Capture the cell that displays the provided text and extract its [x, y] central coordinate. 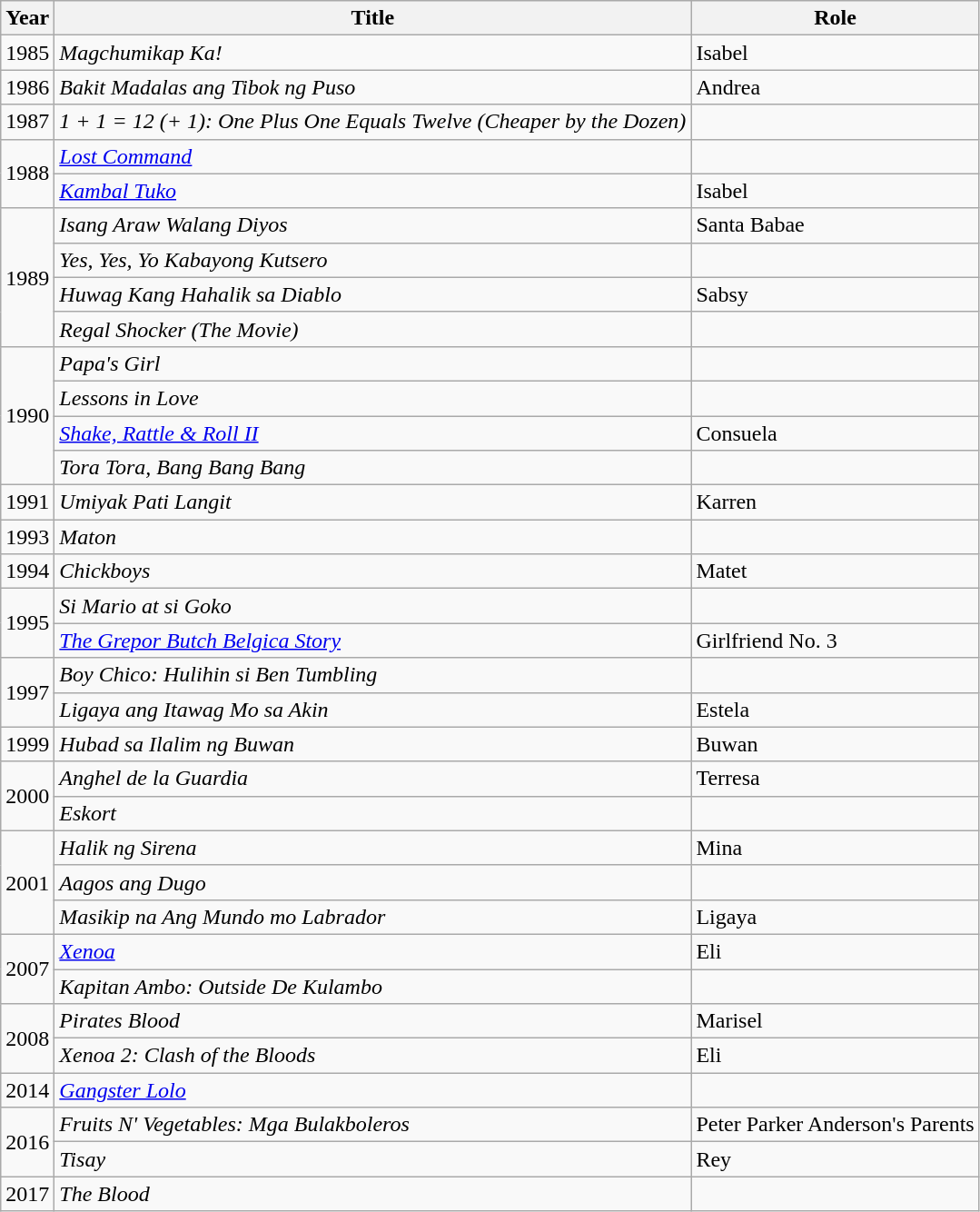
1994 [27, 571]
Yes, Yes, Yo Kabayong Kutsero [372, 260]
1988 [27, 174]
1995 [27, 623]
Mina [836, 848]
1985 [27, 53]
Aagos ang Dugo [372, 882]
Xenoa [372, 951]
2007 [27, 969]
Fruits N' Vegetables: Mga Bulakboleros [372, 1125]
Umiyak Pati Langit [372, 502]
1986 [27, 87]
Title [372, 18]
Marisel [836, 1021]
Eskort [372, 813]
Magchumikap Ka! [372, 53]
Tora Tora, Bang Bang Bang [372, 468]
Pirates Blood [372, 1021]
Year [27, 18]
Karren [836, 502]
Terresa [836, 779]
Girlfriend No. 3 [836, 641]
Masikip na Ang Mundo mo Labrador [372, 917]
1987 [27, 122]
Anghel de la Guardia [372, 779]
1991 [27, 502]
Regal Shocker (The Movie) [372, 329]
Estela [836, 710]
Papa's Girl [372, 363]
1999 [27, 744]
Matet [836, 571]
Kapitan Ambo: Outside De Kulambo [372, 986]
Andrea [836, 87]
1 + 1 = 12 (+ 1): One Plus One Equals Twelve (Cheaper by the Dozen) [372, 122]
Sabsy [836, 294]
Tisay [372, 1159]
Huwag Kang Hahalik sa Diablo [372, 294]
Boy Chico: Hulihin si Ben Tumbling [372, 675]
1989 [27, 277]
Chickboys [372, 571]
Hubad sa Ilalim ng Buwan [372, 744]
The Grepor Butch Belgica Story [372, 641]
Consuela [836, 433]
Buwan [836, 744]
Lessons in Love [372, 398]
Isang Araw Walang Diyos [372, 225]
Ligaya ang Itawag Mo sa Akin [372, 710]
1997 [27, 692]
Peter Parker Anderson's Parents [836, 1125]
Halik ng Sirena [372, 848]
Ligaya [836, 917]
1990 [27, 415]
Si Mario at si Goko [372, 606]
Gangster Lolo [372, 1090]
2017 [27, 1194]
1993 [27, 537]
2014 [27, 1090]
2016 [27, 1142]
Rey [836, 1159]
2008 [27, 1038]
Maton [372, 537]
Shake, Rattle & Roll II [372, 433]
Bakit Madalas ang Tibok ng Puso [372, 87]
Xenoa 2: Clash of the Bloods [372, 1056]
Santa Babae [836, 225]
Role [836, 18]
Kambal Tuko [372, 191]
Lost Command [372, 156]
2001 [27, 882]
2000 [27, 796]
The Blood [372, 1194]
